Return the [x, y] coordinate for the center point of the cell that contains the specified text.  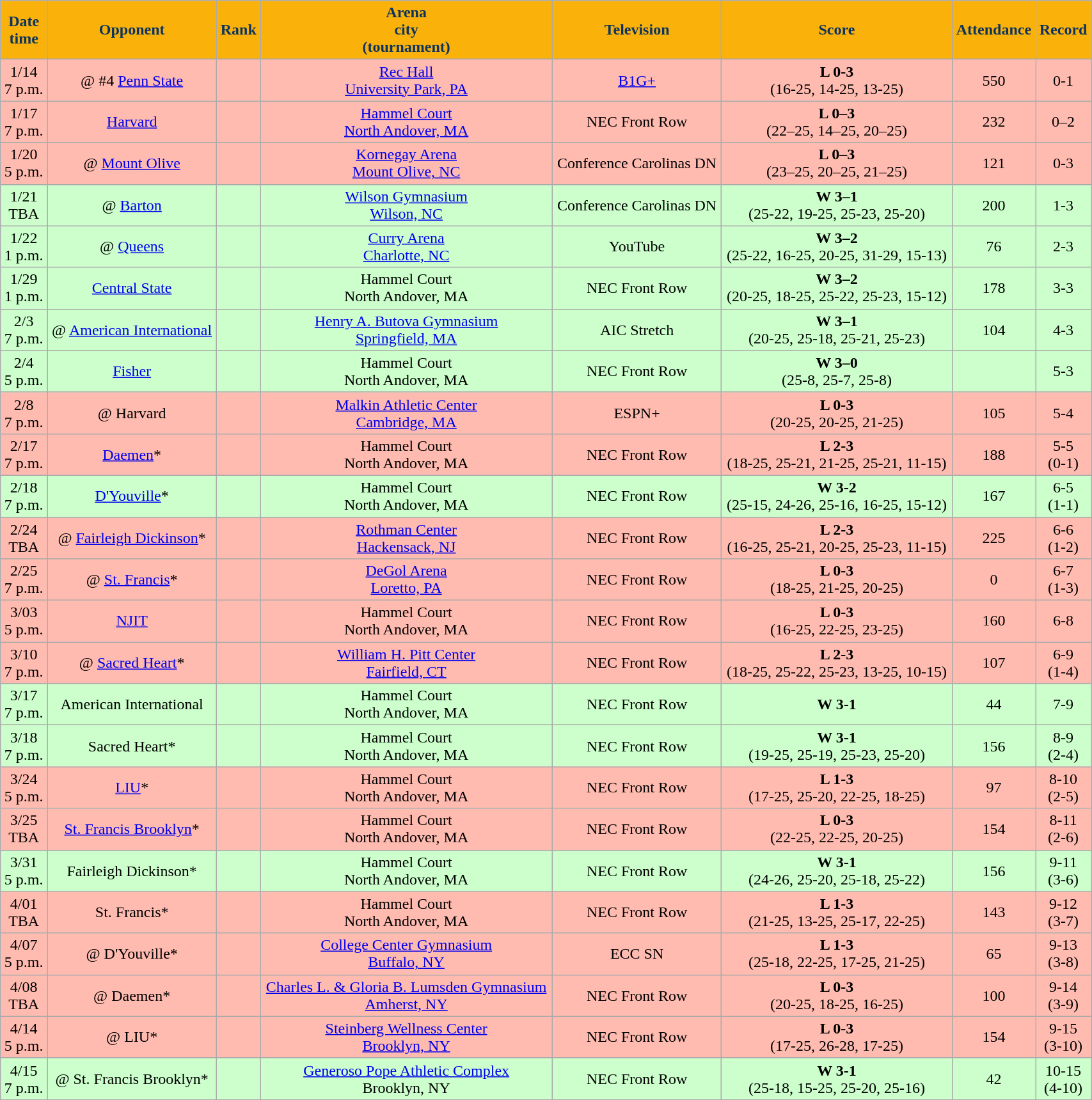
3/25TBA [24, 829]
W 3–2(20-25, 18-25, 25-22, 25-23, 15-12) [837, 288]
2/257 p.m. [24, 579]
L 1-3(25-18, 22-25, 17-25, 21-25) [837, 954]
L 0-3(20-25, 18-25, 16-25) [837, 995]
6-6(1-2) [1063, 537]
L 0–3(23–25, 20–25, 21–25) [837, 164]
L 2-3(18-25, 25-22, 25-23, 13-25, 10-15) [837, 663]
@ LIU* [132, 1037]
10-15(4-10) [1063, 1078]
7-9 [1063, 705]
2-3 [1063, 247]
@ St. Francis Brooklyn* [132, 1078]
@ Barton [132, 205]
0 [993, 579]
L 1-3(21-25, 13-25, 25-17, 22-25) [837, 912]
8-11(2-6) [1063, 829]
NJIT [132, 622]
97 [993, 788]
1/205 p.m. [24, 164]
Malkin Athletic CenterCambridge, MA [407, 413]
@ American International [132, 330]
@ Fairleigh Dickinson* [132, 537]
W 3-1(24-26, 25-20, 25-18, 25-22) [837, 871]
W 3–2(25-22, 16-25, 20-25, 31-29, 15-13) [837, 247]
76 [993, 247]
8-10(2-5) [1063, 788]
Datetime [24, 30]
ESPN+ [637, 413]
1/147 p.m. [24, 81]
2/37 p.m. [24, 330]
2/87 p.m. [24, 413]
167 [993, 496]
6-7(1-3) [1063, 579]
3/187 p.m. [24, 746]
W 3-1 [837, 705]
143 [993, 912]
200 [993, 205]
@ Daemen* [132, 995]
Television [637, 30]
Rothman CenterHackensack, NJ [407, 537]
107 [993, 663]
5-3 [1063, 371]
Central State [132, 288]
W 3-2(25-15, 24-26, 25-16, 16-25, 15-12) [837, 496]
1/221 p.m. [24, 247]
American International [132, 705]
Wilson GymnasiumWilson, NC [407, 205]
Steinberg Wellness CenterBrooklyn, NY [407, 1037]
9-12(3-7) [1063, 912]
0-3 [1063, 164]
Daemen* [132, 454]
@ St. Francis* [132, 579]
Arenacity(tournament) [407, 30]
104 [993, 330]
3/245 p.m. [24, 788]
121 [993, 164]
D'Youville* [132, 496]
65 [993, 954]
9-13(3-8) [1063, 954]
St. Francis* [132, 912]
L 2-3(16-25, 25-21, 20-25, 25-23, 11-15) [837, 537]
DeGol ArenaLoretto, PA [407, 579]
4/08TBA [24, 995]
Curry ArenaCharlotte, NC [407, 247]
6-8 [1063, 622]
W 3-1(19-25, 25-19, 25-23, 25-20) [837, 746]
@ Queens [132, 247]
Attendance [993, 30]
160 [993, 622]
Charles L. & Gloria B. Lumsden GymnasiumAmherst, NY [407, 995]
225 [993, 537]
105 [993, 413]
4/145 p.m. [24, 1037]
L 0-3(18-25, 21-25, 20-25) [837, 579]
Rank [239, 30]
Fairleigh Dickinson* [132, 871]
5-4 [1063, 413]
3/177 p.m. [24, 705]
William H. Pitt CenterFairfield, CT [407, 663]
2/187 p.m. [24, 496]
6-9(1-4) [1063, 663]
B1G+ [637, 81]
44 [993, 705]
ECC SN [637, 954]
Record [1063, 30]
2/45 p.m. [24, 371]
W 3–1(20-25, 25-18, 25-21, 25-23) [837, 330]
Fisher [132, 371]
L 0-3(16-25, 22-25, 23-25) [837, 622]
4/01TBA [24, 912]
Opponent [132, 30]
L 0-3(20-25, 20-25, 21-25) [837, 413]
Kornegay ArenaMount Olive, NC [407, 164]
550 [993, 81]
L 1-3(17-25, 25-20, 22-25, 18-25) [837, 788]
188 [993, 454]
4-3 [1063, 330]
W 3–0(25-8, 25-7, 25-8) [837, 371]
1/291 p.m. [24, 288]
178 [993, 288]
L 0–3(22–25, 14–25, 20–25) [837, 122]
8-9(2-4) [1063, 746]
L 2-3(18-25, 25-21, 21-25, 25-21, 11-15) [837, 454]
St. Francis Brooklyn* [132, 829]
@ #4 Penn State [132, 81]
2/24TBA [24, 537]
100 [993, 995]
L 0-3(22-25, 22-25, 20-25) [837, 829]
@ Sacred Heart* [132, 663]
Score [837, 30]
@ Harvard [132, 413]
9-14(3-9) [1063, 995]
3/107 p.m. [24, 663]
1/177 p.m. [24, 122]
Henry A. Butova GymnasiumSpringfield, MA [407, 330]
1/21TBA [24, 205]
LIU* [132, 788]
9-11(3-6) [1063, 871]
@ Mount Olive [132, 164]
@ D'Youville* [132, 954]
Sacred Heart* [132, 746]
42 [993, 1078]
9-15(3-10) [1063, 1037]
4/157 p.m. [24, 1078]
Generoso Pope Athletic ComplexBrooklyn, NY [407, 1078]
YouTube [637, 247]
L 0-3(17-25, 26-28, 17-25) [837, 1037]
1-3 [1063, 205]
6-5(1-1) [1063, 496]
2/177 p.m. [24, 454]
W 3–1(25-22, 19-25, 25-23, 25-20) [837, 205]
232 [993, 122]
Rec HallUniversity Park, PA [407, 81]
College Center GymnasiumBuffalo, NY [407, 954]
5-5(0-1) [1063, 454]
W 3-1(25-18, 15-25, 25-20, 25-16) [837, 1078]
3-3 [1063, 288]
3/315 p.m. [24, 871]
0–2 [1063, 122]
3/035 p.m. [24, 622]
Harvard [132, 122]
L 0-3(16-25, 14-25, 13-25) [837, 81]
4/075 p.m. [24, 954]
AIC Stretch [637, 330]
0-1 [1063, 81]
